Search for the cell housing the specified text and yield its [X, Y] center coordinate. 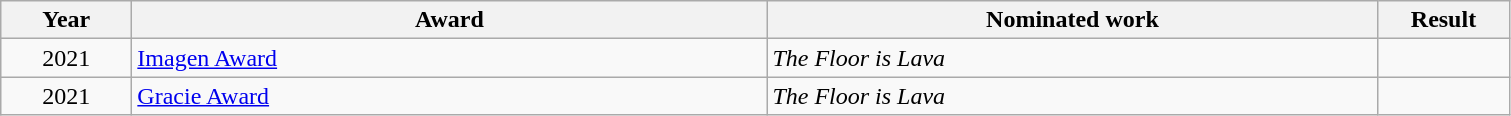
Imagen Award [450, 58]
Award [450, 20]
Gracie Award [450, 96]
Year [66, 20]
Result [1444, 20]
Nominated work [1072, 20]
